Find where the given text appears and provide that cell's center as (x, y) coordinate. 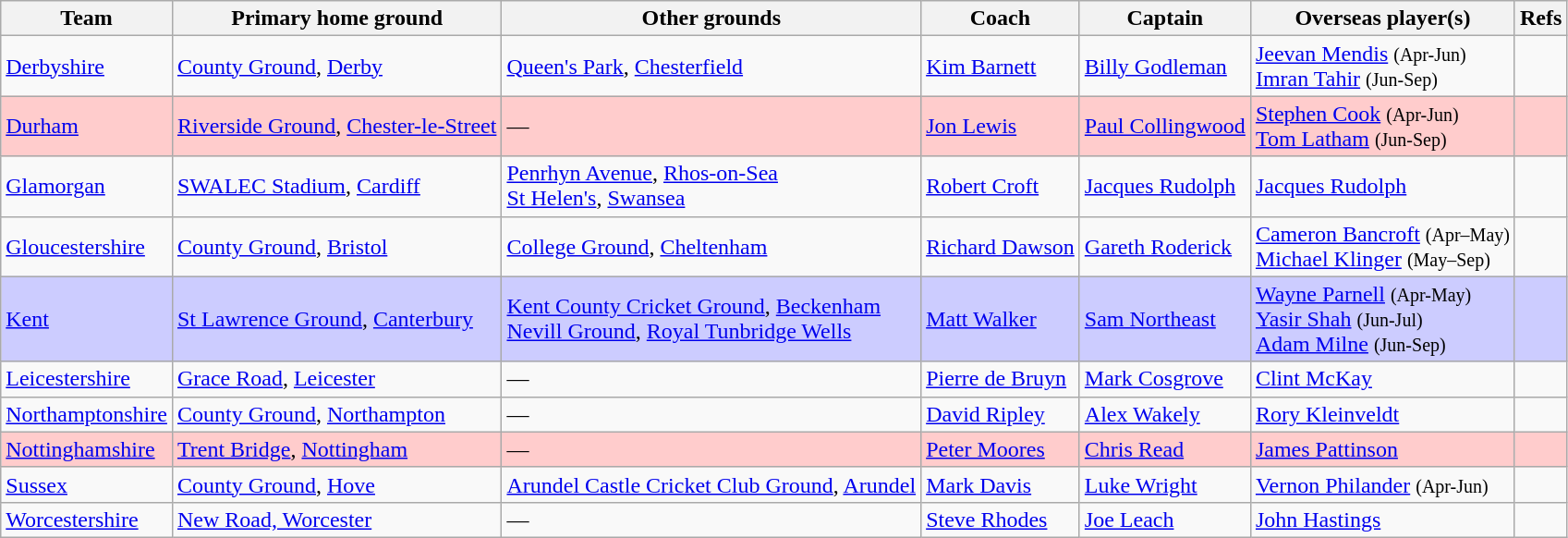
Mark Cosgrove (1164, 379)
Trent Bridge, Nottingham (336, 449)
SWALEC Stadium, Cardiff (336, 187)
Vernon Philander (Apr-Jun) (1382, 484)
Team (87, 18)
Gloucestershire (87, 246)
College Ground, Cheltenham (711, 246)
James Pattinson (1382, 449)
Durham (87, 126)
Robert Croft (1001, 187)
Refs (1540, 18)
Kim Barnett (1001, 67)
New Road, Worcester (336, 520)
County Ground, Derby (336, 67)
Primary home ground (336, 18)
Arundel Castle Cricket Club Ground, Arundel (711, 484)
Jon Lewis (1001, 126)
Kent County Cricket Ground, BeckenhamNevill Ground, Royal Tunbridge Wells (711, 319)
Cameron Bancroft (Apr–May) Michael Klinger (May–Sep) (1382, 246)
Clint McKay (1382, 379)
Alex Wakely (1164, 414)
Glamorgan (87, 187)
Grace Road, Leicester (336, 379)
Derbyshire (87, 67)
Joe Leach (1164, 520)
David Ripley (1001, 414)
Wayne Parnell (Apr-May) Yasir Shah (Jun-Jul) Adam Milne (Jun-Sep) (1382, 319)
Queen's Park, Chesterfield (711, 67)
Steve Rhodes (1001, 520)
Riverside Ground, Chester-le-Street (336, 126)
Chris Read (1164, 449)
Richard Dawson (1001, 246)
Worcestershire (87, 520)
Sam Northeast (1164, 319)
Stephen Cook (Apr-Jun) Tom Latham (Jun-Sep) (1382, 126)
Northamptonshire (87, 414)
Pierre de Bruyn (1001, 379)
Luke Wright (1164, 484)
Jeevan Mendis (Apr-Jun) Imran Tahir (Jun-Sep) (1382, 67)
Captain (1164, 18)
Penrhyn Avenue, Rhos-on-SeaSt Helen's, Swansea (711, 187)
Mark Davis (1001, 484)
Billy Godleman (1164, 67)
Peter Moores (1001, 449)
Other grounds (711, 18)
Nottinghamshire (87, 449)
Gareth Roderick (1164, 246)
Rory Kleinveldt (1382, 414)
Sussex (87, 484)
County Ground, Bristol (336, 246)
John Hastings (1382, 520)
County Ground, Northampton (336, 414)
Kent (87, 319)
St Lawrence Ground, Canterbury (336, 319)
Matt Walker (1001, 319)
Overseas player(s) (1382, 18)
Coach (1001, 18)
Leicestershire (87, 379)
County Ground, Hove (336, 484)
Paul Collingwood (1164, 126)
